Output the [x, y] coordinate of the center of the cell containing the given text.  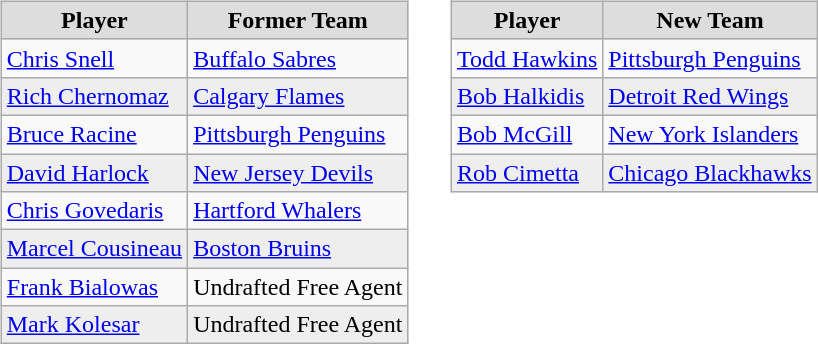
New York Islanders [710, 134]
Rob Cimetta [526, 173]
Bruce Racine [94, 134]
Frank Bialowas [94, 287]
Boston Bruins [298, 249]
Former Team [298, 20]
Todd Hawkins [526, 58]
Bob McGill [526, 134]
New Team [710, 20]
Hartford Whalers [298, 211]
Bob Halkidis [526, 96]
Chris Snell [94, 58]
Mark Kolesar [94, 325]
David Harlock [94, 173]
Marcel Cousineau [94, 249]
Chicago Blackhawks [710, 173]
New Jersey Devils [298, 173]
Buffalo Sabres [298, 58]
Calgary Flames [298, 96]
Detroit Red Wings [710, 96]
Chris Govedaris [94, 211]
Rich Chernomaz [94, 96]
